For the text-containing cell, return its midpoint in (X, Y) coordinate format. 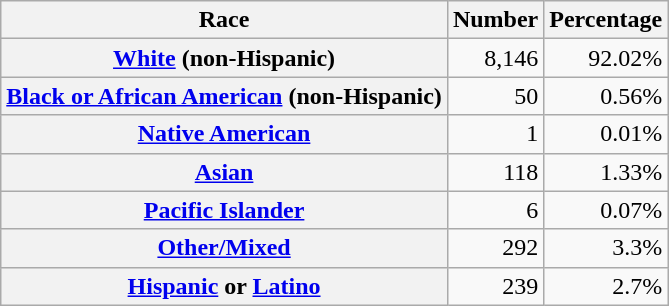
118 (495, 172)
Black or African American (non-Hispanic) (224, 96)
Race (224, 20)
92.02% (606, 58)
0.56% (606, 96)
Percentage (606, 20)
Asian (224, 172)
White (non-Hispanic) (224, 58)
Native American (224, 134)
1.33% (606, 172)
2.7% (606, 286)
Hispanic or Latino (224, 286)
50 (495, 96)
8,146 (495, 58)
Other/Mixed (224, 248)
Pacific Islander (224, 210)
Number (495, 20)
0.01% (606, 134)
0.07% (606, 210)
3.3% (606, 248)
239 (495, 286)
1 (495, 134)
292 (495, 248)
6 (495, 210)
